Identify which cell holds the provided text, then report its [x, y] central coordinate. 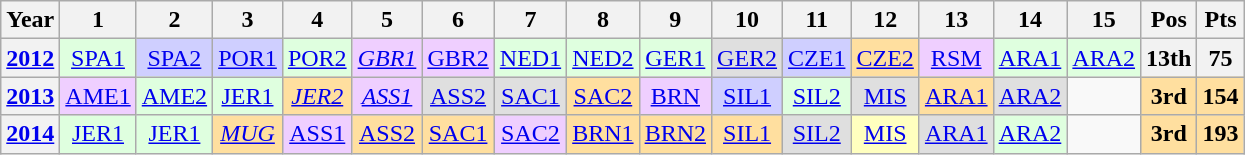
NED2 [603, 58]
5 [387, 20]
GER2 [748, 58]
14 [1030, 20]
CZE1 [817, 58]
MUG [248, 134]
9 [675, 20]
75 [1220, 58]
13th [1169, 58]
GBR2 [458, 58]
12 [885, 20]
Pos [1169, 20]
13 [956, 20]
154 [1220, 96]
POR1 [248, 58]
BRN2 [675, 134]
1 [98, 20]
SPA1 [98, 58]
GER1 [675, 58]
15 [1104, 20]
SPA2 [174, 58]
POR2 [317, 58]
11 [817, 20]
193 [1220, 134]
7 [530, 20]
Year [30, 20]
GBR1 [387, 58]
8 [603, 20]
2014 [30, 134]
RSM [956, 58]
2013 [30, 96]
2 [174, 20]
AME1 [98, 96]
BRN [675, 96]
Pts [1220, 20]
10 [748, 20]
3 [248, 20]
AME2 [174, 96]
6 [458, 20]
BRN1 [603, 134]
NED1 [530, 58]
CZE2 [885, 58]
4 [317, 20]
2012 [30, 58]
JER2 [317, 96]
